Output the [X, Y] coordinate of the center of the cell containing the given text.  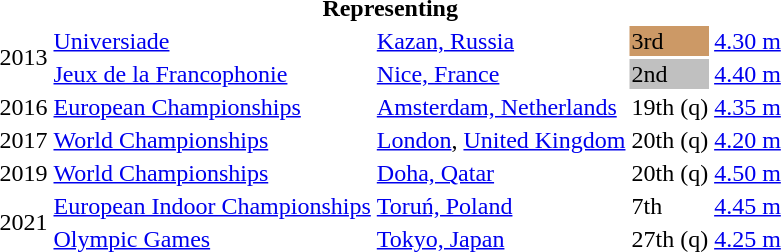
7th [670, 206]
European Indoor Championships [212, 206]
London, United Kingdom [501, 140]
3rd [670, 41]
19th (q) [670, 107]
European Championships [212, 107]
Nice, France [501, 74]
Jeux de la Francophonie [212, 74]
Kazan, Russia [501, 41]
Doha, Qatar [501, 173]
Universiade [212, 41]
2nd [670, 74]
Toruń, Poland [501, 206]
Amsterdam, Netherlands [501, 107]
